Find where the given text appears and provide that cell's center as (X, Y) coordinate. 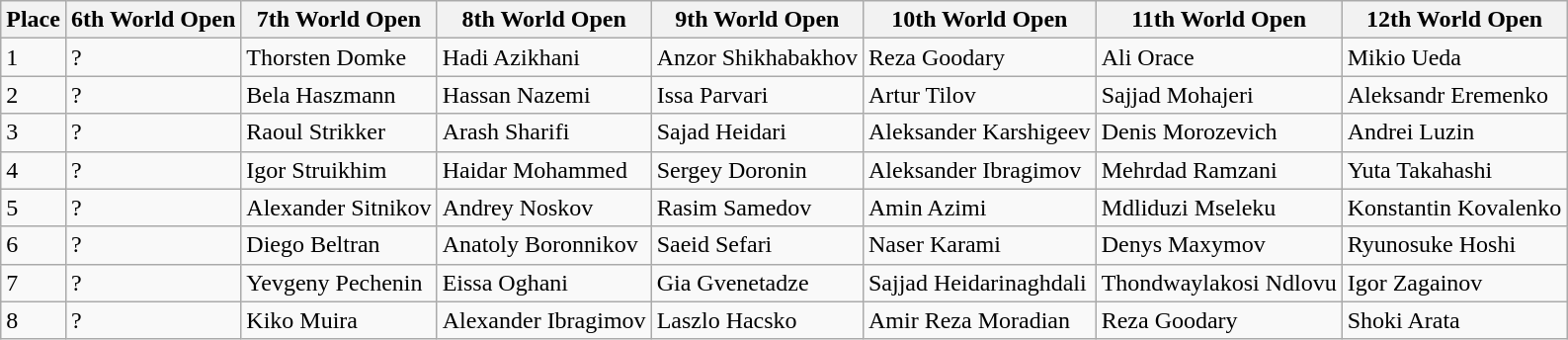
Naser Karami (979, 245)
Alexander Sitnikov (339, 208)
9th World Open (757, 20)
Bela Haszmann (339, 95)
Haidar Mohammed (543, 170)
Issa Parvari (757, 95)
Diego Beltran (339, 245)
Saeid Sefari (757, 245)
Anatoly Boronnikov (543, 245)
Mdliduzi Mseleku (1219, 208)
Ali Orace (1219, 57)
7th World Open (339, 20)
Artur Tilov (979, 95)
11th World Open (1219, 20)
2 (34, 95)
8 (34, 320)
6th World Open (152, 20)
Thorsten Domke (339, 57)
Igor Struikhim (339, 170)
Aleksander Ibragimov (979, 170)
Kiko Muira (339, 320)
Mikio Ueda (1454, 57)
Rasim Samedov (757, 208)
Alexander Ibragimov (543, 320)
Igor Zagainov (1454, 283)
Yuta Takahashi (1454, 170)
Konstantin Kovalenko (1454, 208)
Denys Maxymov (1219, 245)
7 (34, 283)
Aleksandr Eremenko (1454, 95)
Aleksander Karshigeev (979, 132)
12th World Open (1454, 20)
Mehrdad Ramzani (1219, 170)
1 (34, 57)
Sajjad Mohajeri (1219, 95)
Hassan Nazemi (543, 95)
Andrey Noskov (543, 208)
Hadi Azikhani (543, 57)
6 (34, 245)
Arash Sharifi (543, 132)
Yevgeny Pechenin (339, 283)
Raoul Strikker (339, 132)
8th World Open (543, 20)
Sajad Heidari (757, 132)
Ryunosuke Hoshi (1454, 245)
Sajjad Heidarinaghdali (979, 283)
Gia Gvenetadze (757, 283)
Anzor Shikhabakhov (757, 57)
Laszlo Hacsko (757, 320)
Shoki Arata (1454, 320)
Amir Reza Moradian (979, 320)
3 (34, 132)
Thondwaylakosi Ndlovu (1219, 283)
5 (34, 208)
Place (34, 20)
Andrei Luzin (1454, 132)
10th World Open (979, 20)
Amin Azimi (979, 208)
Eissa Oghani (543, 283)
4 (34, 170)
Sergey Doronin (757, 170)
Denis Morozevich (1219, 132)
